Pinpoint the cell where the given text exists, returning its (x, y) midpoint coordinate. 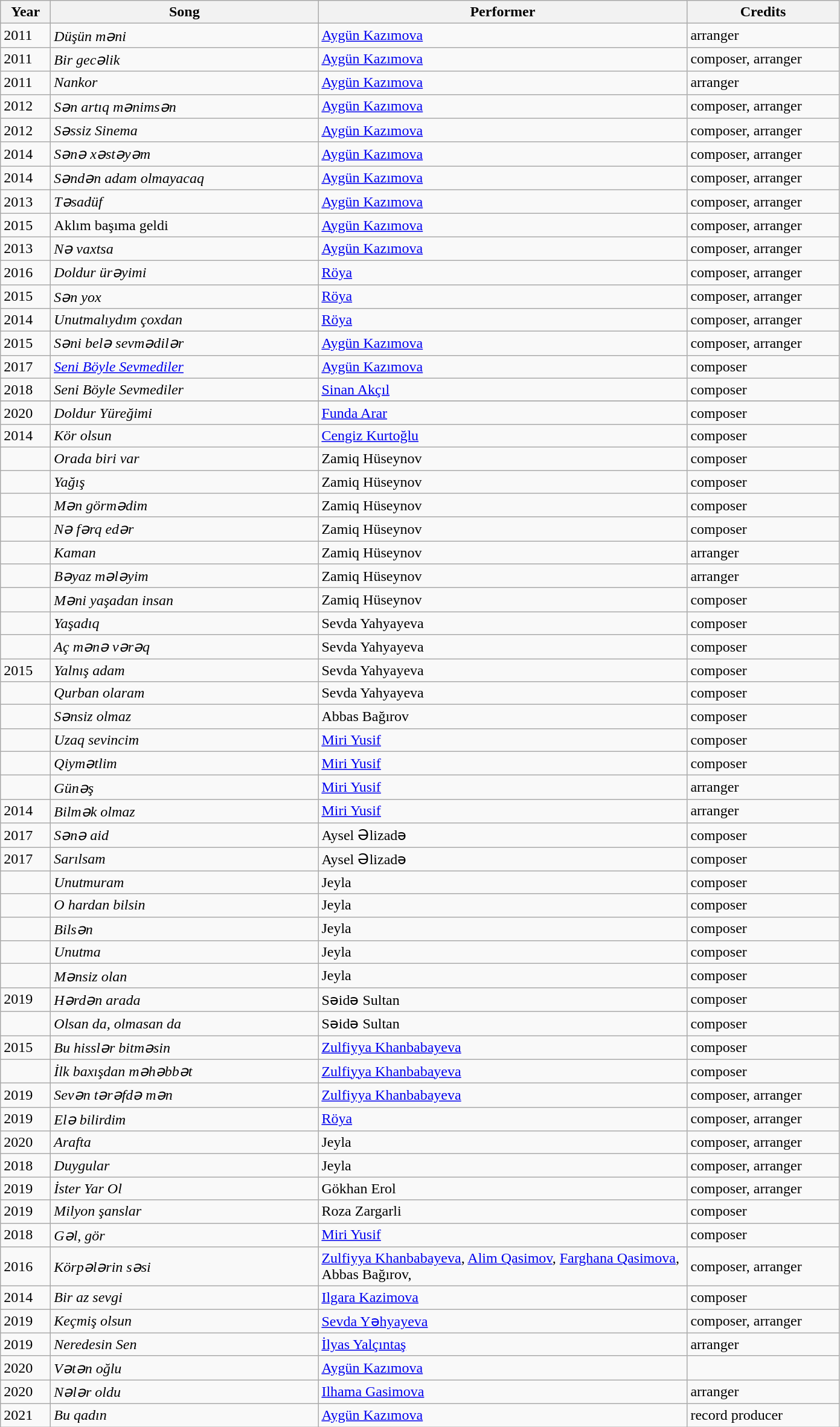
Aklım başıma geldi (185, 225)
Sinan Akçıl (502, 390)
Funda Arar (502, 412)
Unutma (185, 952)
Unutmuram (185, 882)
Arafta (185, 1143)
Sənə xəstəyəm (185, 154)
Mənsiz olan (185, 976)
Bu hisslər bitməsin (185, 1047)
Neredesin Sen (185, 1344)
Roza Zargarli (502, 1211)
Zulfiyya Khanbabayeva, Alim Qasimov, Farghana Qasimova, Abbas Bağırov, (502, 1267)
İlyas Yalçıntaş (502, 1344)
Uzaq sevincim (185, 740)
Doldur Yüreğimi (185, 412)
Məni yaşadan insan (185, 600)
Ilgara Kazimova (502, 1298)
Nə fərq edər (185, 529)
Günəş (185, 787)
Sənə aid (185, 835)
record producer (763, 1415)
Nə vaxtsa (185, 249)
Year (25, 12)
Sevda Yəhyayeva (502, 1321)
Gəl, gör (185, 1235)
Aç mənə vərəq (185, 647)
Song (185, 12)
Körpələrin səsi (185, 1267)
Sevən tərəfdə mən (185, 1095)
Unutmalıydım çoxdan (185, 320)
Sən yox (185, 297)
Təsadüf (185, 202)
Gökhan Erol (502, 1188)
Cengiz Kurtoğlu (502, 435)
Ilhama Gasimova (502, 1392)
Keçmiş olsun (185, 1321)
Səssiz Sinema (185, 130)
Yaşadıq (185, 623)
Bu qadın (185, 1415)
Mən görmədim (185, 505)
Performer (502, 12)
Milyon şanslar (185, 1211)
Elə bilirdim (185, 1119)
Yalnış adam (185, 670)
Kör olsun (185, 435)
Orada biri var (185, 458)
Yağış (185, 481)
Sənsiz olmaz (185, 717)
Səni belə sevmədilər (185, 344)
Bəyaz mələyim (185, 576)
Qurban olaram (185, 693)
O hardan bilsin (185, 905)
Credits (763, 12)
Olsan da, olmasan da (185, 1024)
Bir gecəlik (185, 59)
Qiymətlim (185, 763)
Sən artıq mənimsən (185, 106)
Kaman (185, 553)
Düşün məni (185, 36)
Doldur ürəyimi (185, 272)
Hərdən arada (185, 999)
Abbas Bağırov (502, 717)
Bir az sevgi (185, 1298)
İlk baxışdan məhəbbət (185, 1071)
Nələr oldu (185, 1392)
İster Yar Ol (185, 1188)
Duygular (185, 1166)
Bilsən (185, 929)
Sarılsam (185, 859)
Vətən oğlu (185, 1368)
Nankor (185, 83)
Bilmək olmaz (185, 811)
Səndən adam olmayacaq (185, 178)
2021 (25, 1415)
